Find where the given text appears and provide that cell's center as [x, y] coordinate. 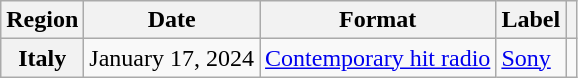
Contemporary hit radio [378, 58]
January 17, 2024 [172, 58]
Label [531, 20]
Format [378, 20]
Sony [531, 58]
Italy [42, 58]
Region [42, 20]
Date [172, 20]
